Pinpoint the cell where the given text exists, returning its [X, Y] midpoint coordinate. 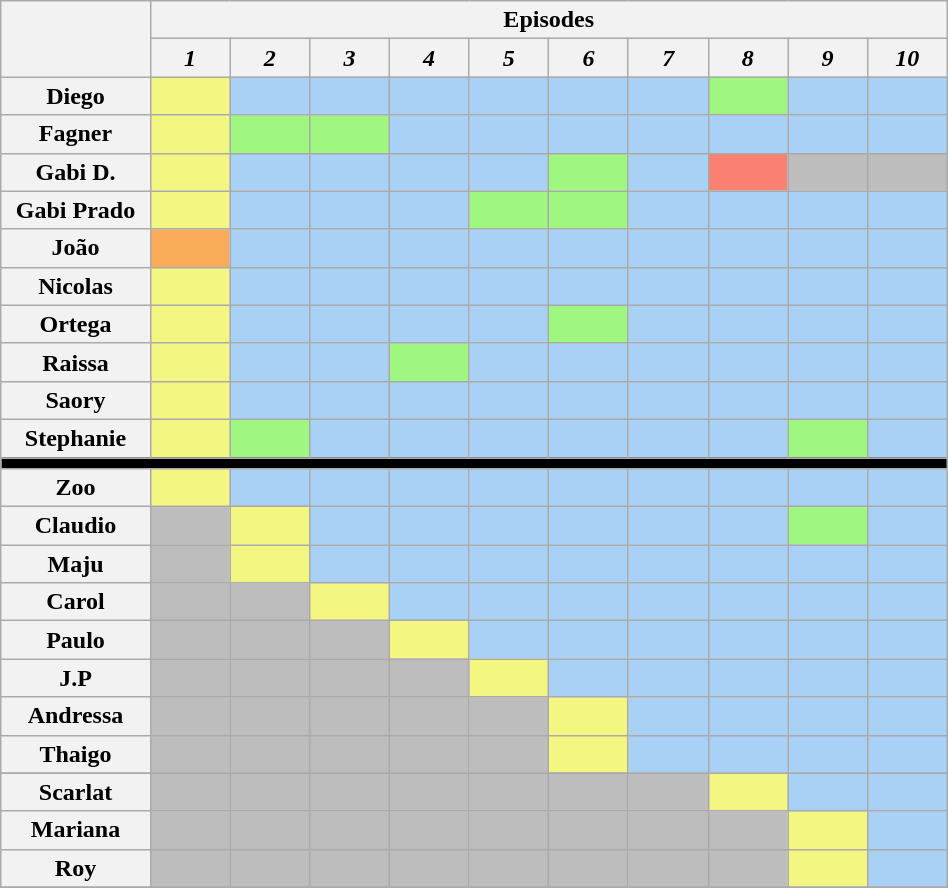
Mariana [76, 830]
Saory [76, 400]
Episodes [548, 20]
3 [350, 58]
Raissa [76, 362]
2 [270, 58]
9 [828, 58]
Ortega [76, 324]
Andressa [76, 716]
Roy [76, 868]
Maju [76, 564]
1 [190, 58]
Nicolas [76, 286]
4 [429, 58]
Diego [76, 96]
Scarlat [76, 792]
Stephanie [76, 438]
7 [668, 58]
5 [509, 58]
6 [589, 58]
Gabi D. [76, 172]
J.P [76, 678]
Claudio [76, 526]
Carol [76, 602]
8 [748, 58]
Gabi Prado [76, 210]
Zoo [76, 488]
Thaigo [76, 754]
10 [907, 58]
João [76, 248]
Paulo [76, 640]
Fagner [76, 134]
